Scan for the cell matching the given text and deliver its (X, Y) coordinate at center. 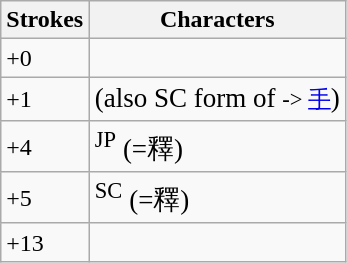
+1 (45, 99)
+5 (45, 198)
+4 (45, 146)
Strokes (45, 20)
JP (=釋) (218, 146)
+13 (45, 242)
SC (=釋) (218, 198)
Characters (218, 20)
+0 (45, 58)
(also SC form of -> 手) (218, 99)
